Pinpoint the cell where the given text exists, returning its [x, y] midpoint coordinate. 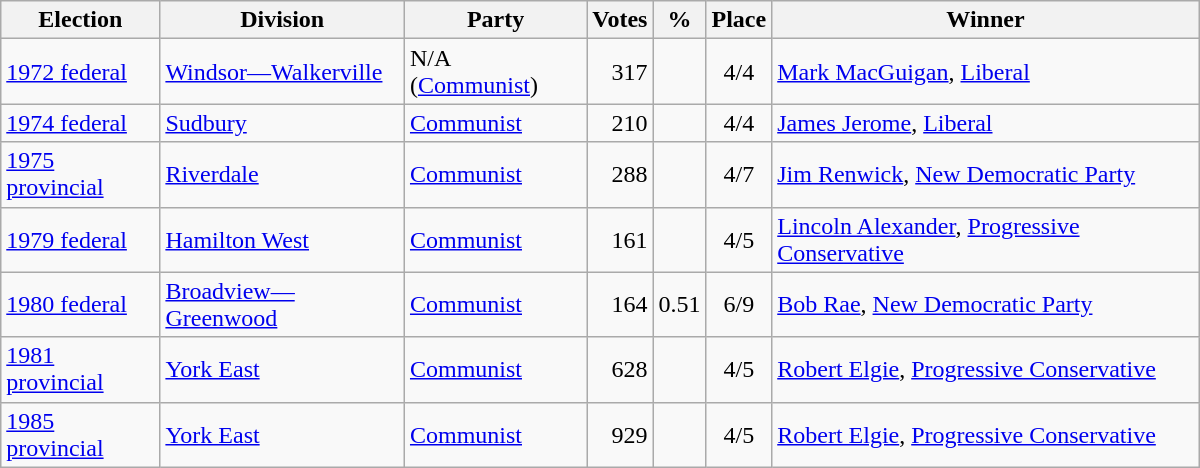
1972 federal [80, 72]
Windsor—Walkerville [282, 72]
Place [739, 20]
Sudbury [282, 123]
Winner [986, 20]
Broadview—Greenwood [282, 304]
James Jerome, Liberal [986, 123]
1981 provincial [80, 370]
Mark MacGuigan, Liberal [986, 72]
1985 provincial [80, 434]
628 [620, 370]
288 [620, 174]
1980 federal [80, 304]
210 [620, 123]
Bob Rae, New Democratic Party [986, 304]
Lincoln Alexander, Progressive Conservative [986, 240]
1974 federal [80, 123]
Votes [620, 20]
Division [282, 20]
1975 provincial [80, 174]
Jim Renwick, New Democratic Party [986, 174]
6/9 [739, 304]
Party [495, 20]
Election [80, 20]
Riverdale [282, 174]
0.51 [680, 304]
Hamilton West [282, 240]
164 [620, 304]
929 [620, 434]
161 [620, 240]
N/A (Communist) [495, 72]
4/7 [739, 174]
1979 federal [80, 240]
% [680, 20]
317 [620, 72]
